Extract the (x, y) coordinate from the center of the cell holding the provided text.  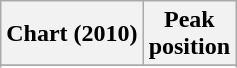
Peak position (189, 34)
Chart (2010) (72, 34)
